Identify which cell holds the provided text, then report its (x, y) central coordinate. 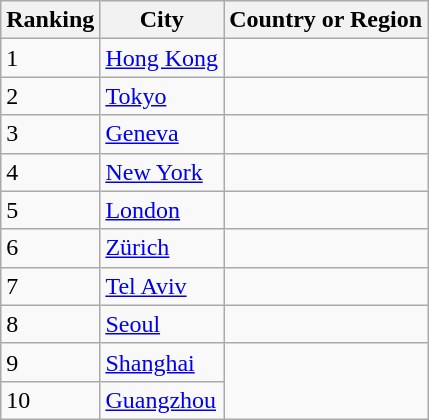
Country or Region (326, 20)
2 (50, 96)
Hong Kong (162, 58)
New York (162, 172)
Tokyo (162, 96)
Seoul (162, 324)
9 (50, 362)
Geneva (162, 134)
8 (50, 324)
4 (50, 172)
City (162, 20)
10 (50, 400)
1 (50, 58)
Zürich (162, 248)
6 (50, 248)
Tel Aviv (162, 286)
Shanghai (162, 362)
Guangzhou (162, 400)
London (162, 210)
5 (50, 210)
3 (50, 134)
7 (50, 286)
Ranking (50, 20)
